Pinpoint the cell where the given text exists, returning its (x, y) midpoint coordinate. 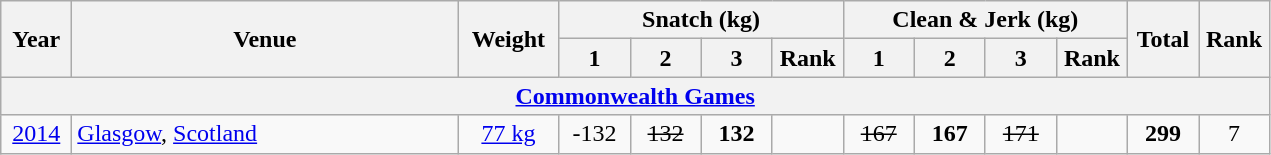
171 (1020, 134)
299 (1162, 134)
Commonwealth Games (636, 96)
Snatch (kg) (701, 20)
77 kg (508, 134)
-132 (594, 134)
Total (1162, 39)
Weight (508, 39)
Glasgow, Scotland (265, 134)
2014 (36, 134)
Venue (265, 39)
7 (1234, 134)
Clean & Jerk (kg) (985, 20)
Year (36, 39)
